Scan for the cell matching the given text and deliver its [x, y] coordinate at center. 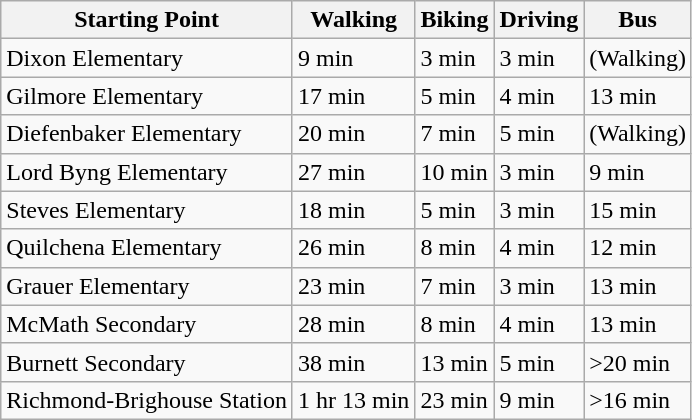
Grauer Elementary [147, 286]
38 min [353, 362]
27 min [353, 172]
Steves Elementary [147, 210]
20 min [353, 134]
Burnett Secondary [147, 362]
17 min [353, 96]
Richmond-Brighouse Station [147, 400]
Dixon Elementary [147, 58]
1 hr 13 min [353, 400]
Driving [539, 20]
12 min [638, 248]
Diefenbaker Elementary [147, 134]
Gilmore Elementary [147, 96]
Lord Byng Elementary [147, 172]
Quilchena Elementary [147, 248]
Walking [353, 20]
>16 min [638, 400]
26 min [353, 248]
10 min [454, 172]
Biking [454, 20]
18 min [353, 210]
15 min [638, 210]
28 min [353, 324]
>20 min [638, 362]
Starting Point [147, 20]
Bus [638, 20]
McMath Secondary [147, 324]
